Pinpoint the cell where the given text exists, returning its (x, y) midpoint coordinate. 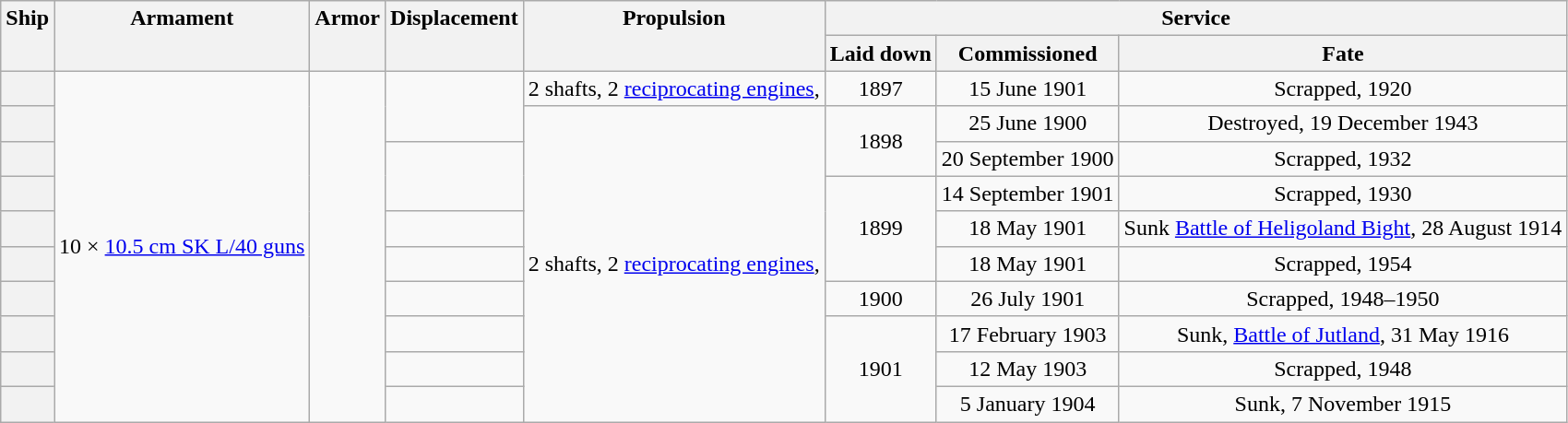
Service (1195, 18)
Sunk Battle of Heligoland Bight, 28 August 1914 (1343, 229)
Armament (183, 36)
Scrapped, 1954 (1343, 264)
25 June 1900 (1028, 123)
1901 (880, 369)
15 June 1901 (1028, 88)
Scrapped, 1948 (1343, 369)
1900 (880, 299)
Ship (28, 36)
1897 (880, 88)
Sunk, Battle of Jutland, 31 May 1916 (1343, 334)
Fate (1343, 53)
Armor (348, 36)
Propulsion (673, 36)
Scrapped, 1920 (1343, 88)
1898 (880, 141)
20 September 1900 (1028, 159)
10 × 10.5 cm SK L/40 guns (183, 247)
5 January 1904 (1028, 404)
12 May 1903 (1028, 369)
Scrapped, 1948–1950 (1343, 299)
26 July 1901 (1028, 299)
Displacement (455, 36)
14 September 1901 (1028, 194)
Destroyed, 19 December 1943 (1343, 123)
Commissioned (1028, 53)
17 February 1903 (1028, 334)
Sunk, 7 November 1915 (1343, 404)
Scrapped, 1932 (1343, 159)
Laid down (880, 53)
1899 (880, 229)
Scrapped, 1930 (1343, 194)
